From the cell containing the given text, extract its center point as (x, y) coordinate. 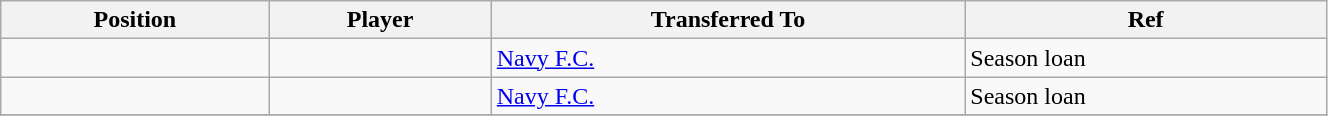
Ref (1146, 20)
Player (380, 20)
Transferred To (728, 20)
Position (135, 20)
